Extract the [X, Y] coordinate from the center of the cell holding the provided text.  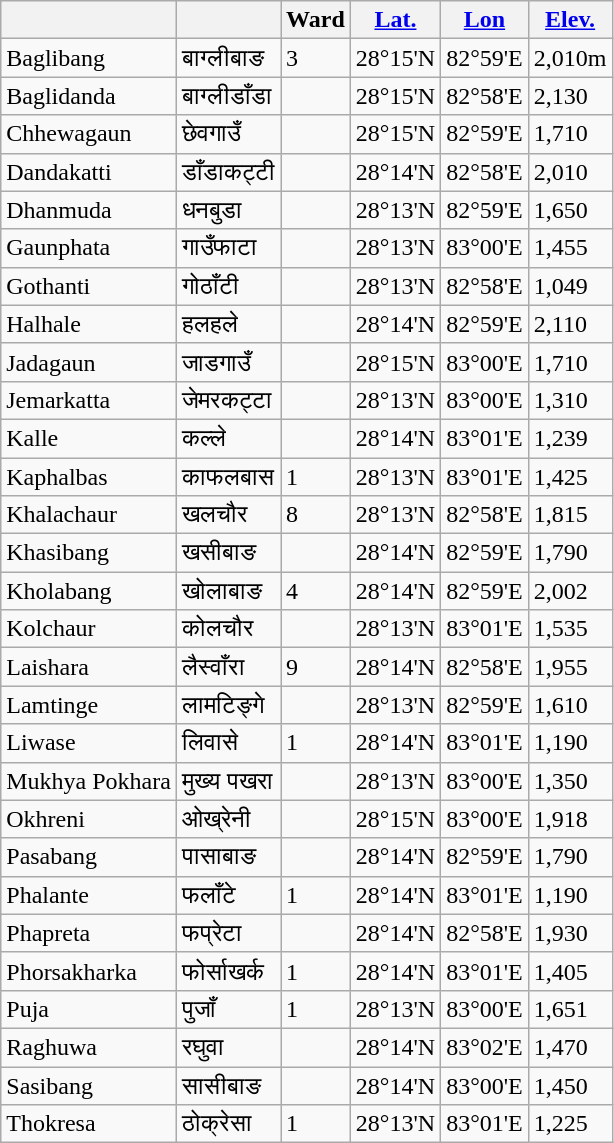
1,535 [570, 629]
पासाबाङ [228, 857]
ओख्रेनी [228, 819]
2,010m [570, 58]
Phalante [89, 895]
1,225 [570, 1124]
Lon [485, 20]
काफलबास [228, 477]
Elev. [570, 20]
Dandakatti [89, 172]
1,405 [570, 971]
Puja [89, 1009]
9 [316, 667]
3 [316, 58]
Baglibang [89, 58]
Pasabang [89, 857]
83°02'E [485, 1047]
1,930 [570, 933]
Jemarkatta [89, 400]
जेमरकट्टा [228, 400]
Kalle [89, 438]
Phorsakharka [89, 971]
Raghuwa [89, 1047]
8 [316, 515]
पुजाँ [228, 1009]
1,610 [570, 705]
Dhanmuda [89, 210]
फलाँटे [228, 895]
1,651 [570, 1009]
1,955 [570, 667]
Jadagaun [89, 362]
2,110 [570, 324]
फप्रेटा [228, 933]
2,010 [570, 172]
Phapreta [89, 933]
हलहले [228, 324]
1,455 [570, 248]
Khalachaur [89, 515]
लिवासे [228, 743]
1,918 [570, 819]
खोलाबाङ [228, 591]
मुख्य पखरा [228, 781]
Kholabang [89, 591]
Mukhya Pokhara [89, 781]
Lamtinge [89, 705]
डाँडाकट्टी [228, 172]
बाग्लीडाँडा [228, 96]
खलचौर [228, 515]
गोठाँटी [228, 286]
Thokresa [89, 1124]
फोर्साखर्क [228, 971]
1,425 [570, 477]
1,049 [570, 286]
1,450 [570, 1085]
जाडगाउँ [228, 362]
Sasibang [89, 1085]
Halhale [89, 324]
खसीबाङ [228, 553]
Kolchaur [89, 629]
बाग्लीबाङ [228, 58]
Chhewagaun [89, 134]
1,350 [570, 781]
Baglidanda [89, 96]
Lat. [395, 20]
Laishara [89, 667]
2,130 [570, 96]
Okhreni [89, 819]
2,002 [570, 591]
1,310 [570, 400]
Liwase [89, 743]
1,470 [570, 1047]
Ward [316, 20]
4 [316, 591]
1,650 [570, 210]
Gaunphata [89, 248]
लैस्वाँरा [228, 667]
धनबुडा [228, 210]
1,815 [570, 515]
Gothanti [89, 286]
छेवगाउँ [228, 134]
Khasibang [89, 553]
कोलचौर [228, 629]
रघुवा [228, 1047]
ठोक्रेसा [228, 1124]
कल्ले [228, 438]
Kaphalbas [89, 477]
1,239 [570, 438]
लामटिङ्गे [228, 705]
सासीबाङ [228, 1085]
गाउँफाटा [228, 248]
